From the cell containing the given text, extract its center point as (x, y) coordinate. 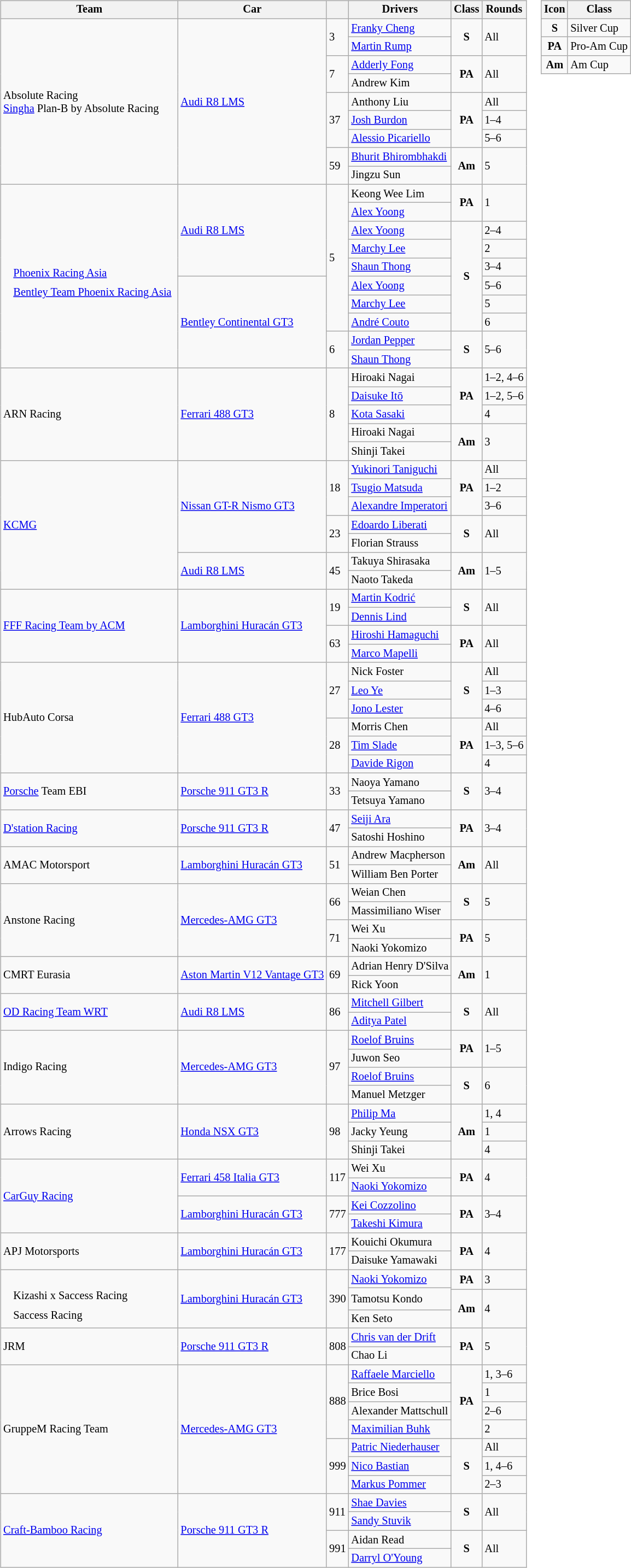
Takuya Shirasaka (400, 561)
1, 4–6 (504, 1466)
86 (337, 1012)
Bentley Continental GT3 (253, 322)
Car (253, 10)
Keong Wee Lim (400, 193)
Kizashi x Saccess Racing (70, 1296)
Edoardo Liberati (400, 525)
Team (89, 10)
Jordan Pepper (400, 340)
HubAuto Corsa (89, 718)
Tetsuya Yamano (400, 801)
1, 4 (504, 1113)
D'station Racing (89, 829)
2–4 (504, 231)
Tamotsu Kondo (400, 1299)
Sandy Stuvik (400, 1521)
Josh Burdon (400, 120)
Ken Seto (400, 1319)
8 (337, 414)
Aston Martin V12 Vantage GT3 (253, 975)
27 (337, 690)
2–3 (504, 1484)
Martin Rump (400, 46)
911 (337, 1512)
Alexander Mattschull (400, 1411)
Ferrari 458 Italia GT3 (253, 1177)
Philip Ma (400, 1113)
808 (337, 1347)
KCMG (89, 525)
3–6 (504, 506)
888 (337, 1401)
Martin Kodrić (400, 598)
Seiji Ara (400, 819)
45 (337, 571)
18 (337, 488)
Franky Cheng (400, 28)
Nissan GT-R Nismo GT3 (253, 506)
Chris van der Drift (400, 1337)
177 (337, 1252)
Kouichi Okumura (400, 1242)
Takeshi Kimura (400, 1224)
Manuel Metzger (400, 1095)
Maximilian Buhk (400, 1429)
Hiroshi Hamaguchi (400, 635)
FFF Racing Team by ACM (89, 626)
33 (337, 791)
7 (337, 74)
19 (337, 608)
Naoto Takeda (400, 580)
Davide Rigon (400, 764)
1–2, 5–6 (504, 396)
Rick Yoon (400, 984)
2–6 (504, 1411)
37 (337, 120)
Am Cup (599, 65)
1–3 (504, 690)
André Couto (400, 322)
Adrian Henry D'Silva (400, 966)
Nico Bastian (400, 1466)
Yukinori Taniguchi (400, 469)
Morris Chen (400, 727)
Marco Mapelli (400, 654)
Porsche Team EBI (89, 791)
23 (337, 533)
Alessio Picariello (400, 138)
CarGuy Racing (89, 1196)
JRM (89, 1347)
Markus Pommer (400, 1484)
Jingzu Sun (400, 175)
Jono Lester (400, 709)
4–6 (504, 709)
Phoenix Racing Asia Bentley Team Phoenix Racing Asia (89, 277)
Shae Davies (400, 1503)
Leo Ye (400, 690)
Darryl O'Young (400, 1558)
Andrew Kim (400, 83)
Alexandre Imperatori (400, 506)
1–4 (504, 120)
991 (337, 1549)
Massimiliano Wiser (400, 911)
Mitchell Gilbert (400, 1003)
Chao Li (400, 1356)
William Ben Porter (400, 874)
Rounds (504, 10)
Nick Foster (400, 672)
AMAC Motorsport (89, 865)
Jacky Yeung (400, 1132)
Absolute Racing Singha Plan-B by Absolute Racing (89, 102)
Naoya Yamano (400, 782)
Drivers (400, 10)
Tsugio Matsuda (400, 488)
1–3, 5–6 (504, 745)
ARN Racing (89, 414)
117 (337, 1177)
Juwon Seo (400, 1058)
OD Racing Team WRT (89, 1012)
Anthony Liu (400, 102)
Bentley Team Phoenix Racing Asia (92, 292)
Arrows Racing (89, 1131)
66 (337, 902)
Satoshi Hoshino (400, 837)
59 (337, 166)
Aidan Read (400, 1540)
Honda NSX GT3 (253, 1131)
Kota Sasaki (400, 414)
Saccess Racing (70, 1315)
47 (337, 829)
97 (337, 1067)
Raffaele Marciello (400, 1374)
999 (337, 1466)
Daisuke Itō (400, 396)
1, 3–6 (504, 1374)
28 (337, 745)
Craft-Bamboo Racing (89, 1530)
98 (337, 1131)
390 (337, 1299)
69 (337, 975)
Andrew Macpherson (400, 856)
1–2, 4–6 (504, 378)
Dennis Lind (400, 616)
Weian Chen (400, 892)
Pro-Am Cup (599, 46)
1–2 (504, 488)
Brice Bosi (400, 1393)
51 (337, 865)
CMRT Eurasia (89, 975)
Kei Cozzolino (400, 1205)
63 (337, 644)
777 (337, 1214)
Florian Strauss (400, 543)
Patric Niederhauser (400, 1448)
Bhurit Bhirombhakdi (400, 157)
APJ Motorsports (89, 1252)
GruppeM Racing Team (89, 1429)
Phoenix Racing Asia (92, 273)
Indigo Racing (89, 1067)
Adderly Fong (400, 65)
Daisuke Yamawaki (400, 1260)
Icon (554, 10)
71 (337, 938)
Aditya Patel (400, 1021)
Anstone Racing (89, 920)
Tim Slade (400, 745)
Kizashi x Saccess Racing Saccess Racing (89, 1299)
Silver Cup (599, 28)
